For the text-containing cell, return its midpoint in [X, Y] coordinate format. 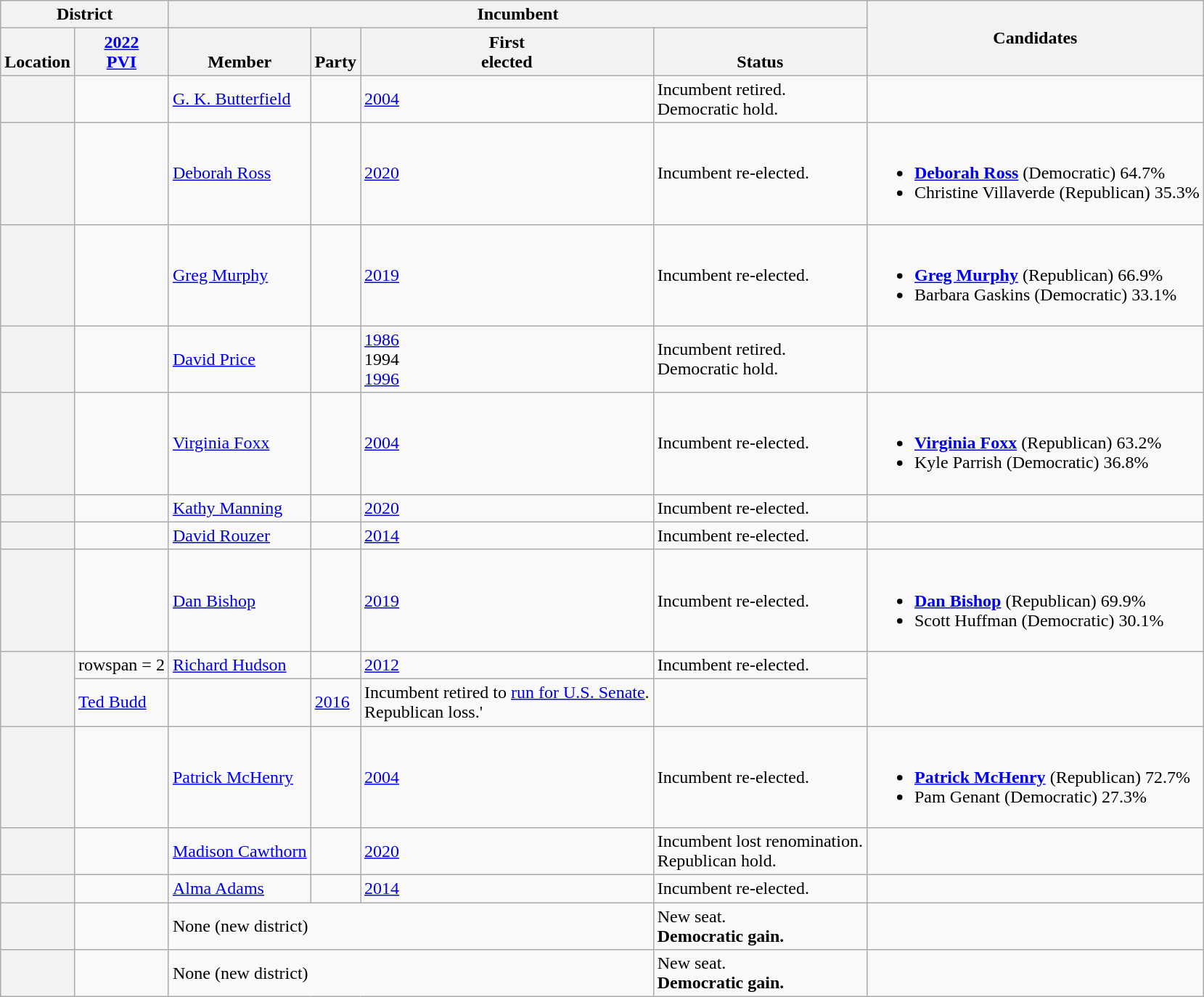
Virginia Foxx [239, 443]
Status [760, 52]
Firstelected [507, 52]
Incumbent retired to run for U.S. Senate.Republican loss.' [507, 702]
2012 [507, 665]
2022PVI [121, 52]
Virginia Foxx (Republican) 63.2%Kyle Parrish (Democratic) 36.8% [1035, 443]
Member [239, 52]
2016 [335, 702]
Dan Bishop (Republican) 69.9%Scott Huffman (Democratic) 30.1% [1035, 600]
Greg Murphy (Republican) 66.9%Barbara Gaskins (Democratic) 33.1% [1035, 275]
David Rouzer [239, 536]
Deborah Ross (Democratic) 64.7%Christine Villaverde (Republican) 35.3% [1035, 173]
Greg Murphy [239, 275]
19861994 1996 [507, 359]
rowspan = 2 [121, 665]
Location [38, 52]
Ted Budd [121, 702]
Patrick McHenry (Republican) 72.7%Pam Genant (Democratic) 27.3% [1035, 776]
Patrick McHenry [239, 776]
Dan Bishop [239, 600]
Party [335, 52]
Incumbent [517, 15]
District [85, 15]
Deborah Ross [239, 173]
Kathy Manning [239, 508]
Madison Cawthorn [239, 852]
Incumbent lost renomination.Republican hold. [760, 852]
G. K. Butterfield [239, 99]
Alma Adams [239, 889]
Richard Hudson [239, 665]
Candidates [1035, 38]
David Price [239, 359]
